Scan for the cell matching the given text and deliver its [X, Y] coordinate at center. 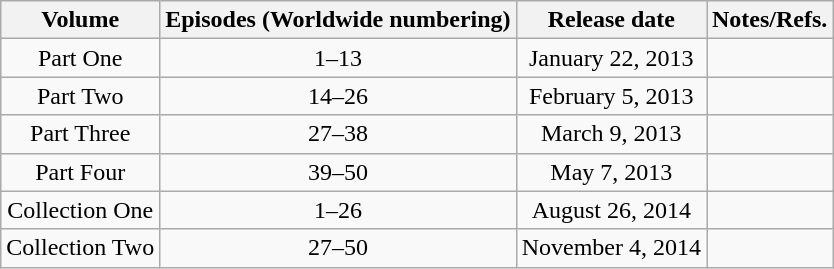
Release date [611, 20]
14–26 [338, 96]
27–50 [338, 248]
Episodes (Worldwide numbering) [338, 20]
January 22, 2013 [611, 58]
May 7, 2013 [611, 172]
Part Four [80, 172]
February 5, 2013 [611, 96]
1–13 [338, 58]
Part One [80, 58]
August 26, 2014 [611, 210]
39–50 [338, 172]
Collection Two [80, 248]
Part Three [80, 134]
March 9, 2013 [611, 134]
Part Two [80, 96]
1–26 [338, 210]
27–38 [338, 134]
Notes/Refs. [769, 20]
Volume [80, 20]
November 4, 2014 [611, 248]
Collection One [80, 210]
